Return [x, y] of the center of cell containing provided text 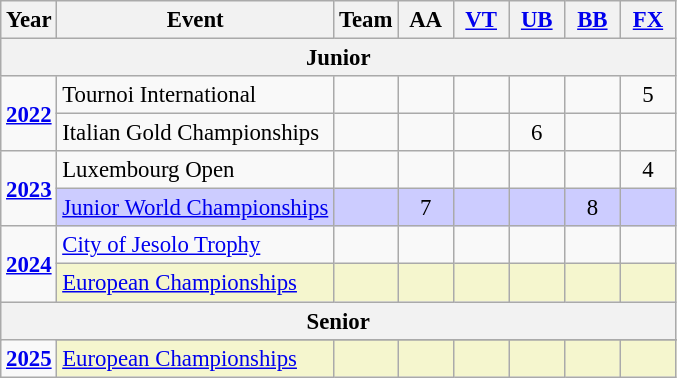
2025 [29, 358]
AA [426, 20]
8 [593, 208]
5 [648, 95]
BB [593, 20]
Year [29, 20]
Junior World Championships [196, 208]
2022 [29, 114]
Tournoi International [196, 95]
Event [196, 20]
Luxembourg Open [196, 170]
Senior [338, 321]
7 [426, 208]
4 [648, 170]
Italian Gold Championships [196, 133]
Junior [338, 58]
UB [537, 20]
City of Jesolo Trophy [196, 245]
2023 [29, 188]
2024 [29, 264]
VT [481, 20]
6 [537, 133]
FX [648, 20]
Team [366, 20]
